From the cell containing the given text, extract its center point as (x, y) coordinate. 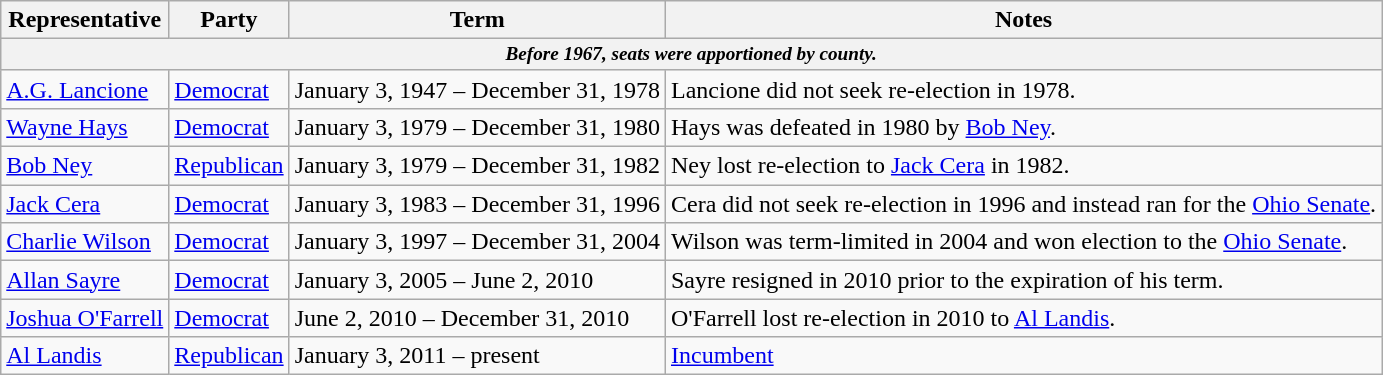
Wayne Hays (85, 128)
Joshua O'Farrell (85, 318)
Bob Ney (85, 166)
January 3, 1979 – December 31, 1982 (477, 166)
Allan Sayre (85, 280)
Ney lost re-election to Jack Cera in 1982. (1023, 166)
Al Landis (85, 356)
Notes (1023, 20)
Cera did not seek re-election in 1996 and instead ran for the Ohio Senate. (1023, 204)
Representative (85, 20)
Lancione did not seek re-election in 1978. (1023, 89)
Jack Cera (85, 204)
January 3, 1947 – December 31, 1978 (477, 89)
Term (477, 20)
O'Farrell lost re-election in 2010 to Al Landis. (1023, 318)
Charlie Wilson (85, 242)
June 2, 2010 – December 31, 2010 (477, 318)
January 3, 2005 – June 2, 2010 (477, 280)
A.G. Lancione (85, 89)
January 3, 1997 – December 31, 2004 (477, 242)
Before 1967, seats were apportioned by county. (692, 55)
Party (229, 20)
January 3, 1983 – December 31, 1996 (477, 204)
Sayre resigned in 2010 prior to the expiration of his term. (1023, 280)
Hays was defeated in 1980 by Bob Ney. (1023, 128)
January 3, 1979 – December 31, 1980 (477, 128)
Incumbent (1023, 356)
January 3, 2011 – present (477, 356)
Wilson was term-limited in 2004 and won election to the Ohio Senate. (1023, 242)
